Find where the given text appears and provide that cell's center as [x, y] coordinate. 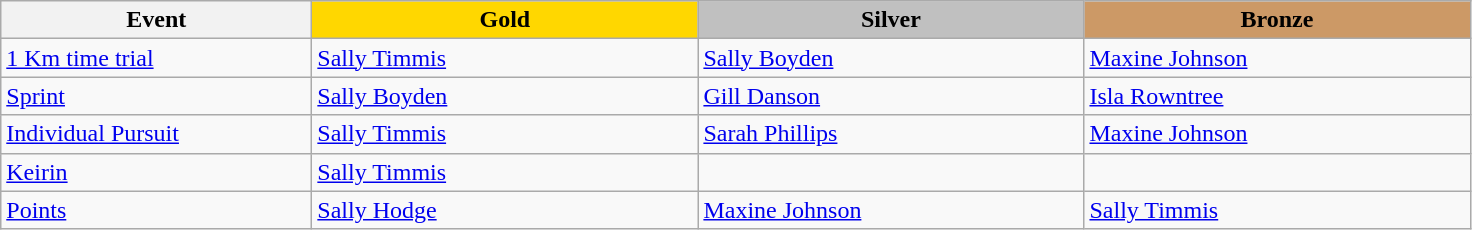
Individual Pursuit [156, 134]
1 Km time trial [156, 58]
Event [156, 20]
Sprint [156, 96]
Points [156, 210]
Sally Hodge [505, 210]
Sarah Phillips [891, 134]
Keirin [156, 172]
Silver [891, 20]
Bronze [1277, 20]
Isla Rowntree [1277, 96]
Gill Danson [891, 96]
Gold [505, 20]
